Extract the [x, y] coordinate from the center of the cell holding the provided text.  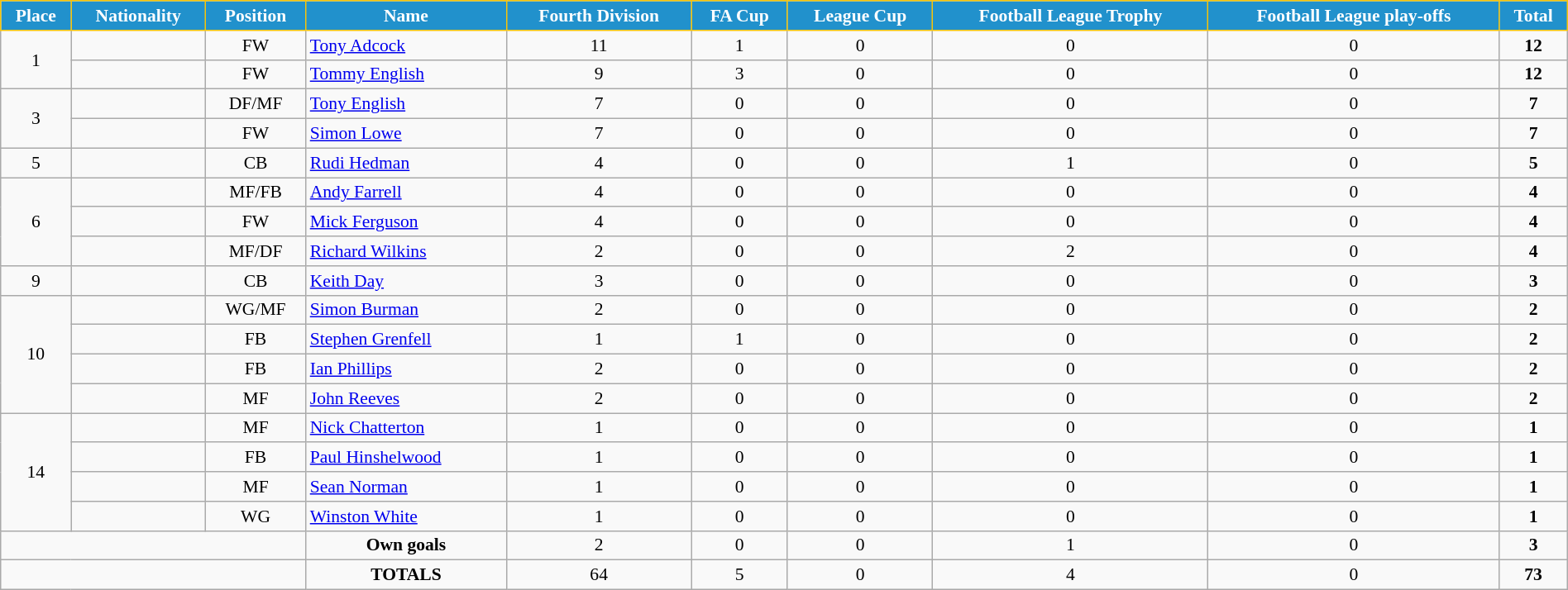
Stephen Grenfell [407, 340]
Keith Day [407, 281]
Tommy English [407, 74]
Football League play-offs [1354, 16]
Position [255, 16]
Ian Phillips [407, 369]
MF/FB [255, 193]
Winston White [407, 516]
14 [36, 472]
Simon Burman [407, 310]
Rudi Hedman [407, 163]
Nationality [139, 16]
TOTALS [407, 575]
MF/DF [255, 251]
DF/MF [255, 104]
Simon Lowe [407, 134]
10 [36, 354]
Sean Norman [407, 487]
FA Cup [739, 16]
Total [1533, 16]
Mick Ferguson [407, 222]
11 [599, 45]
John Reeves [407, 398]
Own goals [407, 545]
Nick Chatterton [407, 428]
Andy Farrell [407, 193]
Name [407, 16]
WG [255, 516]
Fourth Division [599, 16]
WG/MF [255, 310]
Tony Adcock [407, 45]
Football League Trophy [1070, 16]
73 [1533, 575]
Richard Wilkins [407, 251]
Paul Hinshelwood [407, 458]
League Cup [860, 16]
6 [36, 221]
Place [36, 16]
64 [599, 575]
Tony English [407, 104]
